Pinpoint the cell where the given text exists, returning its (X, Y) midpoint coordinate. 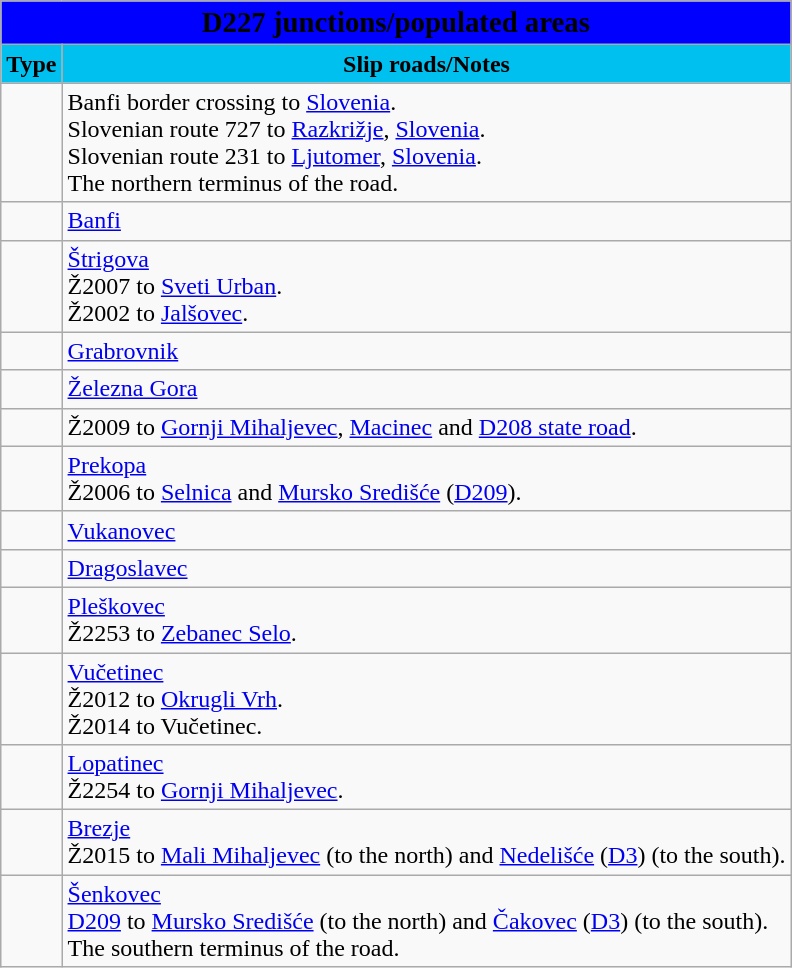
Ž2009 to Gornji Mihaljevec, Macinec and D208 state road. (426, 427)
ŠtrigovaŽ2007 to Sveti Urban.Ž2002 to Jalšovec. (426, 286)
Dragoslavec (426, 568)
Šenkovec D209 to Mursko Središće (to the north) and Čakovec (D3) (to the south). The southern terminus of the road. (426, 921)
Vukanovec (426, 530)
VučetinecŽ2012 to Okrugli Vrh.Ž2014 to Vučetinec. (426, 698)
Slip roads/Notes (426, 64)
Banfi (426, 221)
BrezjeŽ2015 to Mali Mihaljevec (to the north) and Nedelišće (D3) (to the south). (426, 842)
Železna Gora (426, 389)
Type (32, 64)
PleškovecŽ2253 to Zebanec Selo. (426, 620)
Grabrovnik (426, 351)
D227 junctions/populated areas (396, 23)
LopatinecŽ2254 to Gornji Mihaljevec. (426, 778)
PrekopaŽ2006 to Selnica and Mursko Središće (D209). (426, 478)
